Return [X, Y] of the center of cell containing provided text 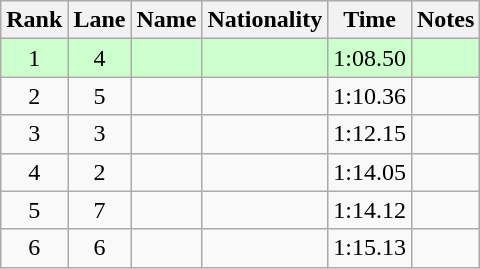
Notes [445, 20]
1:10.36 [370, 96]
1:14.12 [370, 210]
Rank [34, 20]
Time [370, 20]
1:15.13 [370, 248]
Lane [100, 20]
1:08.50 [370, 58]
1:14.05 [370, 172]
1 [34, 58]
1:12.15 [370, 134]
7 [100, 210]
Name [166, 20]
Nationality [265, 20]
